Extract the (x, y) coordinate from the center of the cell holding the provided text.  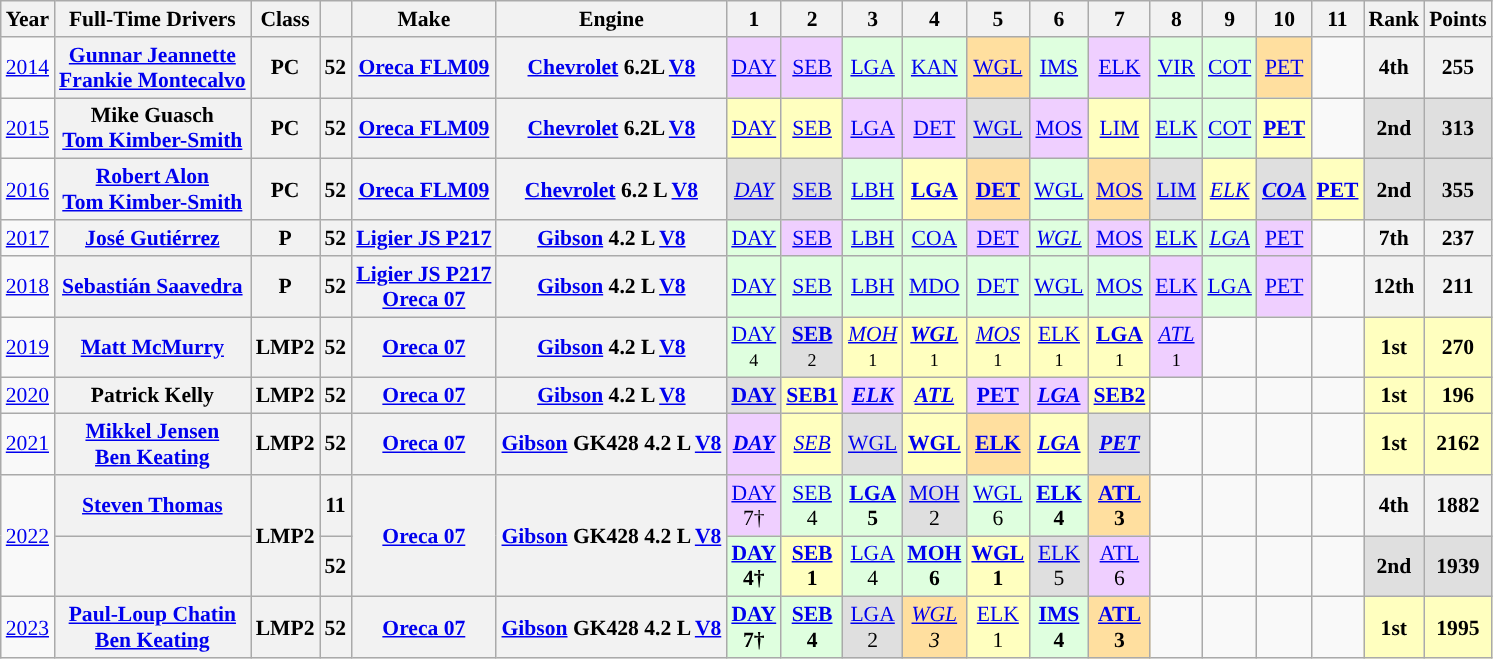
ATL6 (1120, 566)
Ligier JS P217 (424, 238)
Paul-Loup Chatin Ben Keating (152, 628)
VIR (1176, 68)
4 (934, 19)
2018 (28, 286)
2020 (28, 396)
DAY4 (754, 348)
ELK5 (1058, 566)
IMS (1058, 68)
Matt McMurry (152, 348)
10 (1284, 19)
Rank (1394, 19)
1 (754, 19)
Steven Thomas (152, 506)
2014 (28, 68)
1995 (1458, 628)
Robert Alon Tom Kimber-Smith (152, 190)
DAY4† (754, 566)
LGA1 (1120, 348)
MOH6 (934, 566)
LGA4 (872, 566)
8 (1176, 19)
2162 (1458, 444)
2023 (28, 628)
2022 (28, 536)
255 (1458, 68)
Year (28, 19)
1939 (1458, 566)
WGL6 (998, 506)
9 (1229, 19)
Make (424, 19)
7th (1394, 238)
MDO (934, 286)
3 (872, 19)
Gunnar Jeannette Frankie Montecalvo (152, 68)
7 (1120, 19)
LGA2 (872, 628)
MOH2 (934, 506)
Points (1458, 19)
José Gutiérrez (152, 238)
1882 (1458, 506)
2021 (28, 444)
2 (812, 19)
ATL (934, 396)
2016 (28, 190)
2017 (28, 238)
WGL3 (934, 628)
355 (1458, 190)
Sebastián Saavedra (152, 286)
MOS1 (998, 348)
Mike Guasch Tom Kimber-Smith (152, 128)
237 (1458, 238)
5 (998, 19)
MOH1 (872, 348)
ELK4 (1058, 506)
196 (1458, 396)
2015 (28, 128)
270 (1458, 348)
Engine (611, 19)
Chevrolet 6.2 L V8 (611, 190)
ATL1 (1176, 348)
IMS4 (1058, 628)
KAN (934, 68)
12th (1394, 286)
313 (1458, 128)
LGA5 (872, 506)
Full-Time Drivers (152, 19)
Ligier JS P217 Oreca 07 (424, 286)
Class (286, 19)
Mikkel Jensen Ben Keating (152, 444)
6 (1058, 19)
Patrick Kelly (152, 396)
2019 (28, 348)
211 (1458, 286)
